Find where the given text appears and provide that cell's center as [X, Y] coordinate. 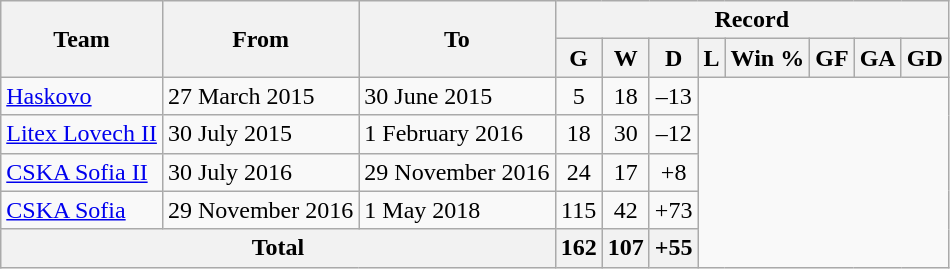
CSKA Sofia [82, 210]
24 [578, 172]
GF [832, 58]
1 May 2018 [457, 210]
+8 [674, 172]
From [260, 39]
162 [578, 248]
L [712, 58]
17 [626, 172]
GD [924, 58]
W [626, 58]
115 [578, 210]
Litex Lovech II [82, 134]
1 February 2016 [457, 134]
–12 [674, 134]
30 June 2015 [457, 96]
5 [578, 96]
Record [752, 20]
Total [278, 248]
42 [626, 210]
27 March 2015 [260, 96]
GA [878, 58]
Win % [768, 58]
–13 [674, 96]
D [674, 58]
30 [626, 134]
To [457, 39]
CSKA Sofia II [82, 172]
+55 [674, 248]
G [578, 58]
Haskovo [82, 96]
30 July 2015 [260, 134]
+73 [674, 210]
Team [82, 39]
107 [626, 248]
30 July 2016 [260, 172]
